Return (x, y) of the center of cell containing provided text 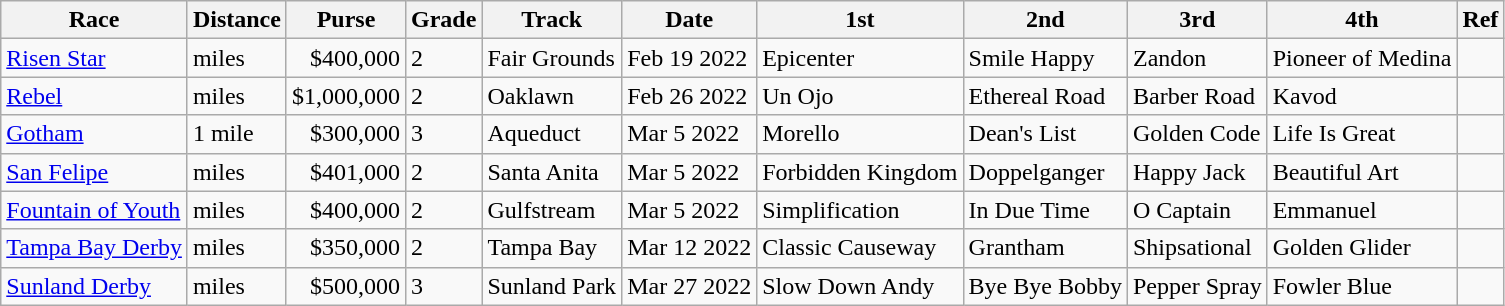
Rebel (94, 96)
San Felipe (94, 172)
Epicenter (860, 58)
Pepper Spray (1197, 286)
Race (94, 20)
Ref (1480, 20)
Dean's List (1045, 134)
Zandon (1197, 58)
Morello (860, 134)
Sunland Park (552, 286)
Oaklawn (552, 96)
$500,000 (346, 286)
$1,000,000 (346, 96)
4th (1362, 20)
Fair Grounds (552, 58)
Grantham (1045, 248)
Fountain of Youth (94, 210)
Santa Anita (552, 172)
O Captain (1197, 210)
Track (552, 20)
1st (860, 20)
In Due Time (1045, 210)
Life Is Great (1362, 134)
Date (690, 20)
Simplification (860, 210)
Classic Causeway (860, 248)
3rd (1197, 20)
$401,000 (346, 172)
Ethereal Road (1045, 96)
Emmanuel (1362, 210)
$350,000 (346, 248)
Feb 26 2022 (690, 96)
Un Ojo (860, 96)
Sunland Derby (94, 286)
Beautiful Art (1362, 172)
Fowler Blue (1362, 286)
Kavod (1362, 96)
Happy Jack (1197, 172)
Tampa Bay Derby (94, 248)
Purse (346, 20)
Pioneer of Medina (1362, 58)
Forbidden Kingdom (860, 172)
Barber Road (1197, 96)
Shipsational (1197, 248)
Risen Star (94, 58)
Slow Down Andy (860, 286)
Tampa Bay (552, 248)
Mar 12 2022 (690, 248)
Grade (444, 20)
Gulfstream (552, 210)
Feb 19 2022 (690, 58)
Distance (236, 20)
Bye Bye Bobby (1045, 286)
Doppelganger (1045, 172)
Golden Glider (1362, 248)
Aqueduct (552, 134)
Smile Happy (1045, 58)
$300,000 (346, 134)
1 mile (236, 134)
Mar 27 2022 (690, 286)
Gotham (94, 134)
Golden Code (1197, 134)
2nd (1045, 20)
